Detect which cell encompasses the target text, then output its (x, y) center coordinate. 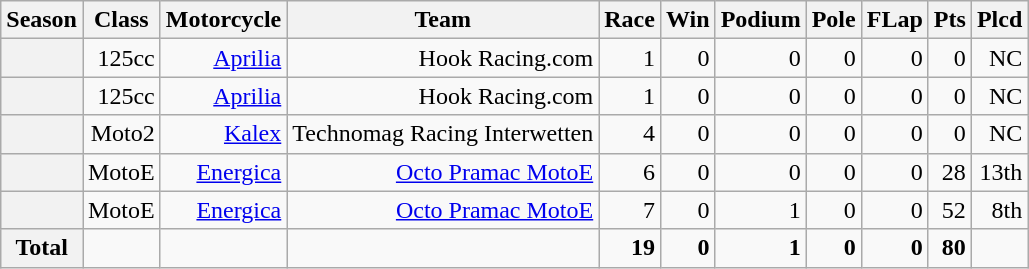
Plcd (999, 20)
19 (630, 248)
4 (630, 134)
Win (688, 20)
Total (42, 248)
7 (630, 210)
52 (950, 210)
Kalex (224, 134)
Motorcycle (224, 20)
6 (630, 172)
Technomag Racing Interwetten (443, 134)
FLap (894, 20)
Team (443, 20)
80 (950, 248)
Class (121, 20)
13th (999, 172)
Race (630, 20)
Pts (950, 20)
8th (999, 210)
Moto2 (121, 134)
Season (42, 20)
Podium (760, 20)
28 (950, 172)
Pole (834, 20)
